Pinpoint the cell where the given text exists, returning its (X, Y) midpoint coordinate. 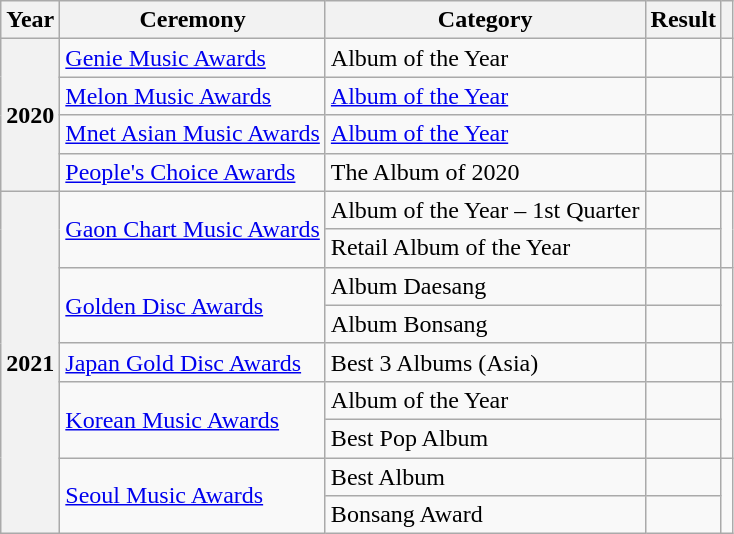
Seoul Music Awards (193, 496)
Best Pop Album (485, 438)
Golden Disc Awards (193, 305)
Korean Music Awards (193, 419)
2021 (30, 362)
Album Daesang (485, 286)
Genie Music Awards (193, 58)
The Album of 2020 (485, 172)
Year (30, 20)
2020 (30, 115)
Category (485, 20)
Best Album (485, 477)
Album Bonsang (485, 324)
Album of the Year – 1st Quarter (485, 210)
Bonsang Award (485, 515)
Result (683, 20)
People's Choice Awards (193, 172)
Gaon Chart Music Awards (193, 229)
Ceremony (193, 20)
Japan Gold Disc Awards (193, 362)
Mnet Asian Music Awards (193, 134)
Best 3 Albums (Asia) (485, 362)
Retail Album of the Year (485, 248)
Melon Music Awards (193, 96)
